Return the (x, y) coordinate for the center point of the cell that contains the specified text.  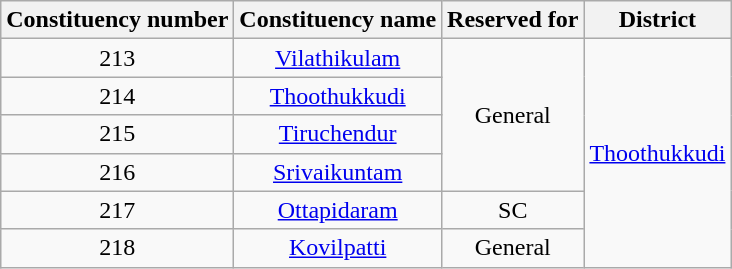
District (658, 20)
Srivaikuntam (338, 172)
213 (118, 58)
Vilathikulam (338, 58)
218 (118, 248)
Constituency number (118, 20)
Kovilpatti (338, 248)
216 (118, 172)
214 (118, 96)
Constituency name (338, 20)
Reserved for (513, 20)
Ottapidaram (338, 210)
SC (513, 210)
Tiruchendur (338, 134)
215 (118, 134)
217 (118, 210)
